Return the (X, Y) coordinate for the center point of the cell that contains the specified text.  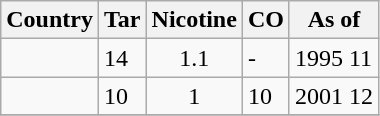
As of (334, 20)
1.1 (194, 58)
2001 12 (334, 96)
Country (50, 20)
CO (266, 20)
- (266, 58)
1 (194, 96)
Nicotine (194, 20)
14 (122, 58)
1995 11 (334, 58)
Tar (122, 20)
